Pinpoint the cell where the given text exists, returning its (X, Y) midpoint coordinate. 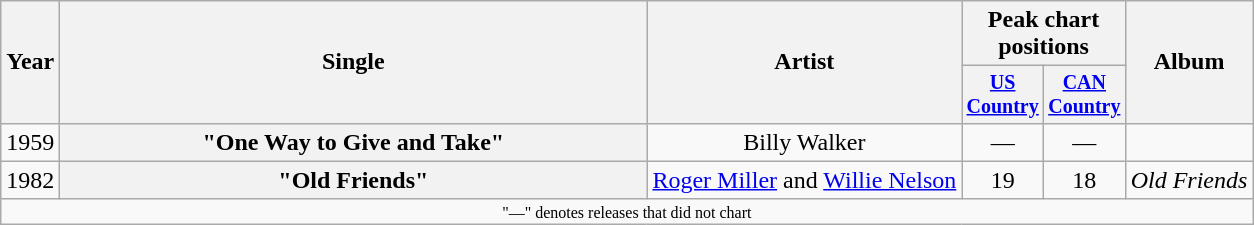
"One Way to Give and Take" (354, 142)
Roger Miller and Willie Nelson (804, 180)
US Country (1003, 94)
Year (30, 62)
Peak chartpositions (1044, 34)
"Old Friends" (354, 180)
CAN Country (1084, 94)
Artist (804, 62)
Single (354, 62)
"—" denotes releases that did not chart (627, 211)
Album (1189, 62)
1959 (30, 142)
1982 (30, 180)
19 (1003, 180)
18 (1084, 180)
Billy Walker (804, 142)
Old Friends (1189, 180)
